For the text-containing cell, return its midpoint in [X, Y] coordinate format. 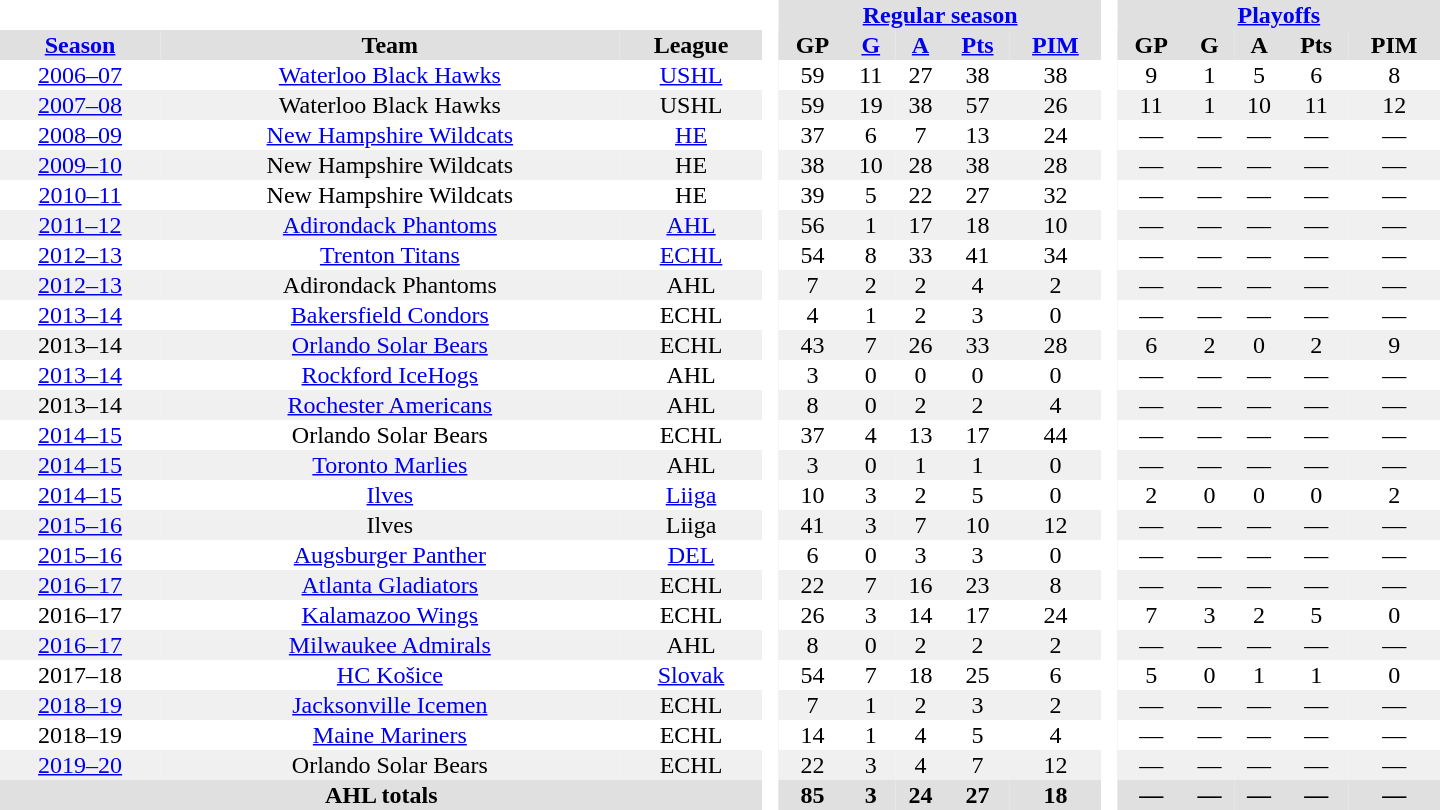
34 [1056, 255]
Rockford IceHogs [390, 375]
AHL totals [382, 795]
2011–12 [80, 225]
2006–07 [80, 75]
DEL [692, 555]
Kalamazoo Wings [390, 615]
Regular season [940, 15]
32 [1056, 195]
25 [977, 675]
19 [871, 105]
57 [977, 105]
2007–08 [80, 105]
Season [80, 45]
2008–09 [80, 135]
Milwaukee Admirals [390, 645]
Slovak [692, 675]
Bakersfield Condors [390, 315]
2019–20 [80, 765]
85 [812, 795]
39 [812, 195]
43 [812, 345]
Jacksonville Icemen [390, 705]
Rochester Americans [390, 405]
2009–10 [80, 165]
Playoffs [1279, 15]
Toronto Marlies [390, 465]
League [692, 45]
23 [977, 585]
Trenton Titans [390, 255]
Maine Mariners [390, 735]
16 [921, 585]
HC Košice [390, 675]
Augsburger Panther [390, 555]
Atlanta Gladiators [390, 585]
Team [390, 45]
56 [812, 225]
2010–11 [80, 195]
44 [1056, 435]
2017–18 [80, 675]
